Extract the [x, y] coordinate from the center of the cell holding the provided text.  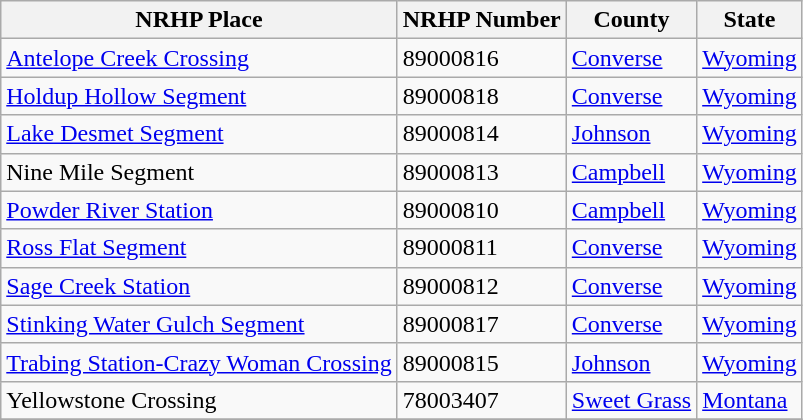
NRHP Place [199, 20]
Trabing Station-Crazy Woman Crossing [199, 362]
89000815 [482, 362]
NRHP Number [482, 20]
Powder River Station [199, 210]
Sage Creek Station [199, 286]
Sweet Grass [631, 400]
89000813 [482, 172]
State [750, 20]
89000810 [482, 210]
Holdup Hollow Segment [199, 96]
89000814 [482, 134]
89000816 [482, 58]
Antelope Creek Crossing [199, 58]
89000817 [482, 324]
Montana [750, 400]
89000811 [482, 248]
Lake Desmet Segment [199, 134]
89000812 [482, 286]
89000818 [482, 96]
Nine Mile Segment [199, 172]
Ross Flat Segment [199, 248]
Yellowstone Crossing [199, 400]
78003407 [482, 400]
County [631, 20]
Stinking Water Gulch Segment [199, 324]
